Scan for the cell matching the given text and deliver its [x, y] coordinate at center. 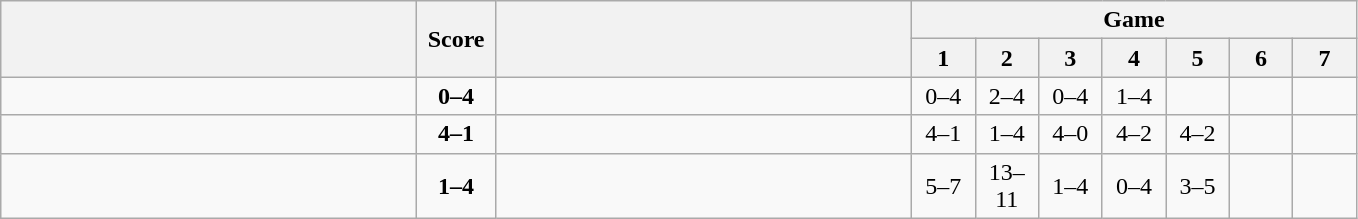
3 [1071, 58]
1 [943, 58]
2 [1007, 58]
Game [1134, 20]
3–5 [1198, 186]
Score [456, 39]
2–4 [1007, 96]
5–7 [943, 186]
4–0 [1071, 134]
7 [1325, 58]
4 [1134, 58]
6 [1261, 58]
5 [1198, 58]
13–11 [1007, 186]
